Find where the given text appears and provide that cell's center as [X, Y] coordinate. 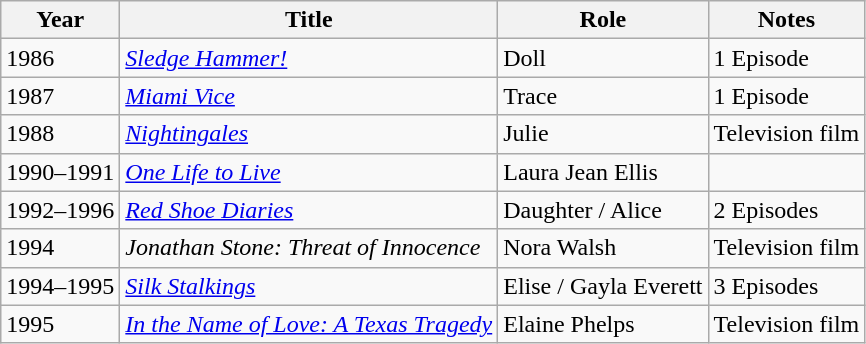
In the Name of Love: A Texas Tragedy [309, 324]
Silk Stalkings [309, 286]
1994–1995 [60, 286]
Miami Vice [309, 96]
Title [309, 20]
1992–1996 [60, 210]
One Life to Live [309, 172]
1994 [60, 248]
2 Episodes [786, 210]
Julie [603, 134]
1995 [60, 324]
Red Shoe Diaries [309, 210]
Trace [603, 96]
Elaine Phelps [603, 324]
1987 [60, 96]
Doll [603, 58]
1988 [60, 134]
Role [603, 20]
Notes [786, 20]
Elise / Gayla Everett [603, 286]
1990–1991 [60, 172]
Sledge Hammer! [309, 58]
Year [60, 20]
3 Episodes [786, 286]
1986 [60, 58]
Jonathan Stone: Threat of Innocence [309, 248]
Daughter / Alice [603, 210]
Nora Walsh [603, 248]
Nightingales [309, 134]
Laura Jean Ellis [603, 172]
